Search for the cell housing the specified text and yield its (X, Y) center coordinate. 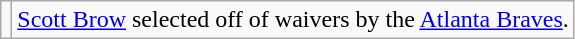
Scott Brow selected off of waivers by the Atlanta Braves. (293, 20)
